Extract the [x, y] coordinate from the center of the cell holding the provided text.  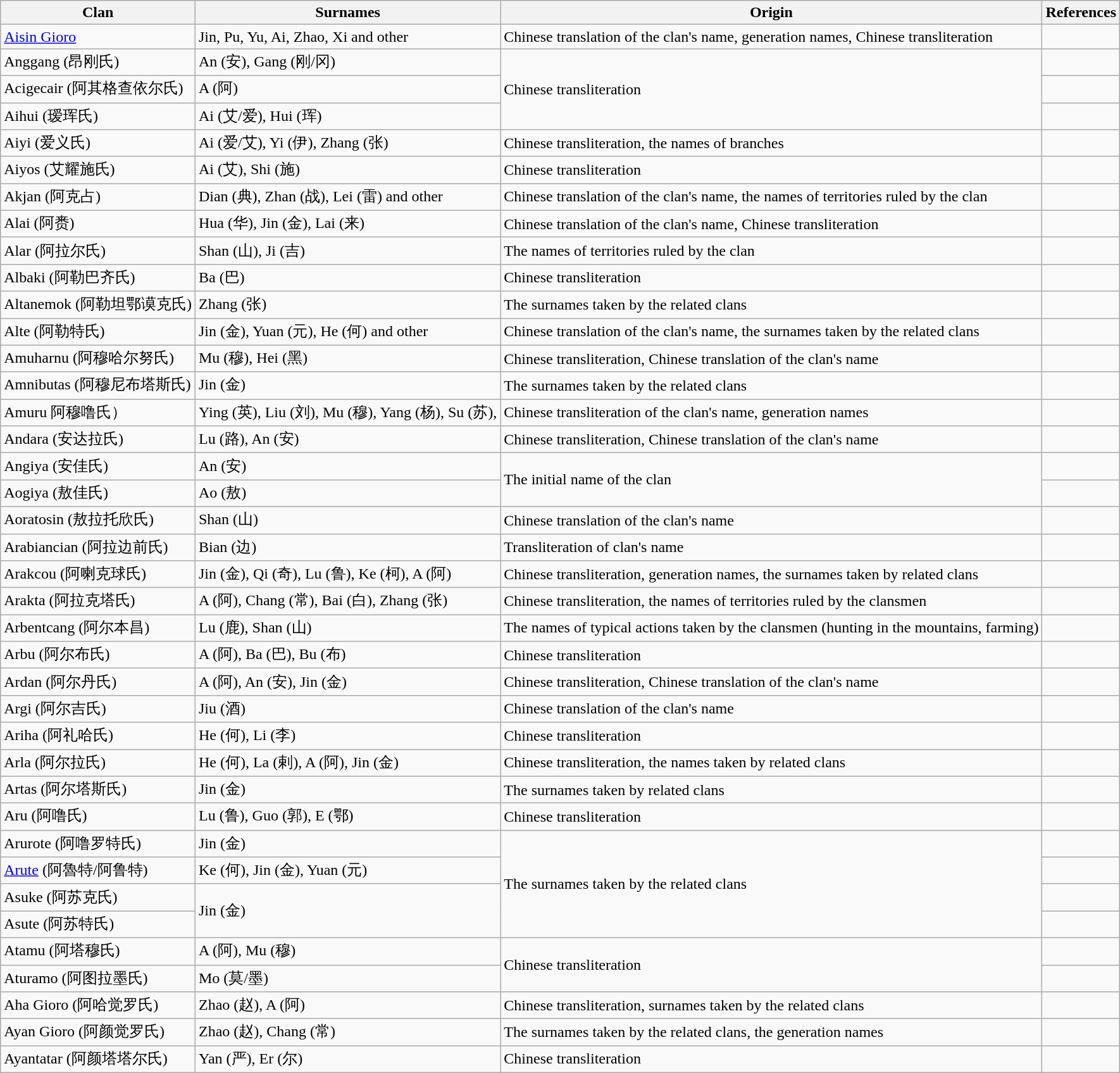
Clan [98, 13]
Arbu (阿尔布氏) [98, 655]
Anggang (昂刚氏) [98, 62]
A (阿), Mu (穆) [347, 951]
Altanemok (阿勒坦鄂谟克氏) [98, 305]
Aiyi (爱义氏) [98, 143]
Arbentcang (阿尔本昌) [98, 628]
Jin (金), Qi (奇), Lu (鲁), Ke (柯), A (阿) [347, 575]
Lu (鲁), Guo (郭), E (鄂) [347, 817]
Aru (阿噜氏) [98, 817]
An (安), Gang (刚/冈) [347, 62]
Aoratosin (敖拉托欣氏) [98, 520]
References [1081, 13]
Surnames [347, 13]
Amnibutas (阿穆尼布塔斯氏) [98, 386]
Yan (严), Er (尔) [347, 1060]
Ke (何), Jin (金), Yuan (元) [347, 871]
Ba (巴) [347, 277]
Chinese transliteration, the names of branches [771, 143]
Shan (山) [347, 520]
A (阿), Chang (常), Bai (白), Zhang (张) [347, 601]
Akjan (阿克占) [98, 198]
Aturamo (阿图拉墨氏) [98, 979]
Ao (敖) [347, 494]
Chinese translation of the clan's name, generation names, Chinese transliteration [771, 37]
A (阿), Ba (巴), Bu (布) [347, 655]
Ai (爱/艾), Yi (伊), Zhang (张) [347, 143]
Argi (阿尔吉氏) [98, 709]
Ying (英), Liu (刘), Mu (穆), Yang (杨), Su (苏), [347, 413]
Ai (艾/爱), Hui (珲) [347, 116]
Chinese transliteration, the names taken by related clans [771, 763]
The initial name of the clan [771, 480]
A (阿), An (安), Jin (金) [347, 682]
Albaki (阿勒巴齐氏) [98, 277]
Lu (鹿), Shan (山) [347, 628]
Andara (安达拉氏) [98, 439]
Zhao (赵), A (阿) [347, 1005]
Alar (阿拉尔氏) [98, 251]
Mu (穆), Hei (黑) [347, 358]
The surnames taken by related clans [771, 790]
Alte (阿勒特氏) [98, 332]
Chinese translation of the clan's name, the names of territories ruled by the clan [771, 198]
Asute (阿苏特氏) [98, 924]
Chinese translation of the clan's name, Chinese transliteration [771, 224]
The names of typical actions taken by the clansmen (hunting in the mountains, farming) [771, 628]
Aogiya (敖佳氏) [98, 494]
Chinese transliteration of the clan's name, generation names [771, 413]
A (阿) [347, 89]
Asuke (阿苏克氏) [98, 898]
An (安) [347, 466]
The surnames taken by the related clans, the generation names [771, 1032]
Chinese translation of the clan's name, the surnames taken by the related clans [771, 332]
Ayan Gioro (阿颜觉罗氏) [98, 1032]
Bian (边) [347, 547]
Jin, Pu, Yu, Ai, Zhao, Xi and other [347, 37]
Mo (莫/墨) [347, 979]
Aihui (瑷珲氏) [98, 116]
Transliteration of clan's name [771, 547]
Ai (艾), Shi (施) [347, 170]
Origin [771, 13]
Zhang (张) [347, 305]
Angiya (安佳氏) [98, 466]
The names of territories ruled by the clan [771, 251]
Ariha (阿礼哈氏) [98, 736]
He (何), Li (李) [347, 736]
Alai (阿赉) [98, 224]
Arute (阿魯特/阿鲁特) [98, 871]
Atamu (阿塔穆氏) [98, 951]
Amuru 阿穆噜氏） [98, 413]
Shan (山), Ji (吉) [347, 251]
Arabiancian (阿拉边前氏) [98, 547]
Arakta (阿拉克塔氏) [98, 601]
He (何), La (剌), A (阿), Jin (金) [347, 763]
Ardan (阿尔丹氏) [98, 682]
Dian (典), Zhan (战), Lei (雷) and other [347, 198]
Artas (阿尔塔斯氏) [98, 790]
Chinese transliteration, the names of territories ruled by the clansmen [771, 601]
Aiyos (艾耀施氏) [98, 170]
Amuharnu (阿穆哈尔努氏) [98, 358]
Zhao (赵), Chang (常) [347, 1032]
Jin (金), Yuan (元), He (何) and other [347, 332]
Lu (路), An (安) [347, 439]
Ayantatar (阿颜塔塔尔氏) [98, 1060]
Arla (阿尔拉氏) [98, 763]
Aisin Gioro [98, 37]
Chinese transliteration, surnames taken by the related clans [771, 1005]
Arurote (阿噜罗特氏) [98, 843]
Hua (华), Jin (金), Lai (来) [347, 224]
Arakcou (阿喇克球氏) [98, 575]
Acigecair (阿其格查依尔氏) [98, 89]
Chinese transliteration, generation names, the surnames taken by related clans [771, 575]
Jiu (酒) [347, 709]
Aha Gioro (阿哈觉罗氏) [98, 1005]
